Return (x, y) of the center of cell containing provided text 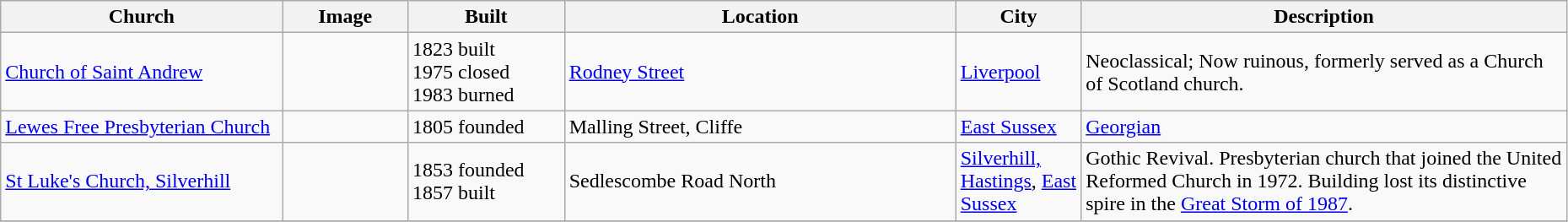
Georgian (1324, 127)
Neoclassical; Now ruinous, formerly served as a Church of Scotland church. (1324, 72)
1805 founded (486, 127)
East Sussex (1019, 127)
Rodney Street (760, 72)
Sedlescombe Road North (760, 181)
Built (486, 17)
Church (142, 17)
Church of Saint Andrew (142, 72)
Gothic Revival. Presbyterian church that joined the United Reformed Church in 1972. Building lost its distinctive spire in the Great Storm of 1987. (1324, 181)
St Luke's Church, Silverhill (142, 181)
1853 founded1857 built (486, 181)
Description (1324, 17)
City (1019, 17)
Liverpool (1019, 72)
Location (760, 17)
Image (346, 17)
Lewes Free Presbyterian Church (142, 127)
Malling Street, Cliffe (760, 127)
1823 built1975 closed1983 burned (486, 72)
Silverhill, Hastings, East Sussex (1019, 181)
